Pinpoint the cell where the given text exists, returning its (x, y) midpoint coordinate. 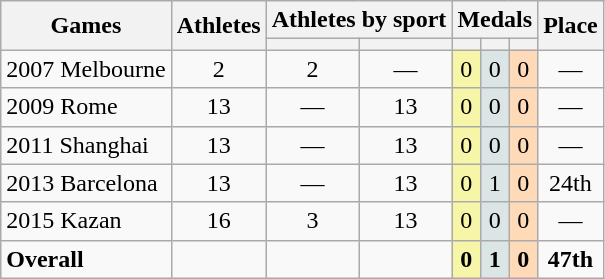
Overall (86, 259)
2011 Shanghai (86, 145)
3 (312, 221)
2007 Melbourne (86, 69)
47th (571, 259)
2015 Kazan (86, 221)
Medals (495, 20)
Athletes by sport (359, 20)
16 (218, 221)
2013 Barcelona (86, 183)
2009 Rome (86, 107)
Place (571, 26)
24th (571, 183)
Games (86, 26)
Athletes (218, 26)
